Scan for the cell matching the given text and deliver its [x, y] coordinate at center. 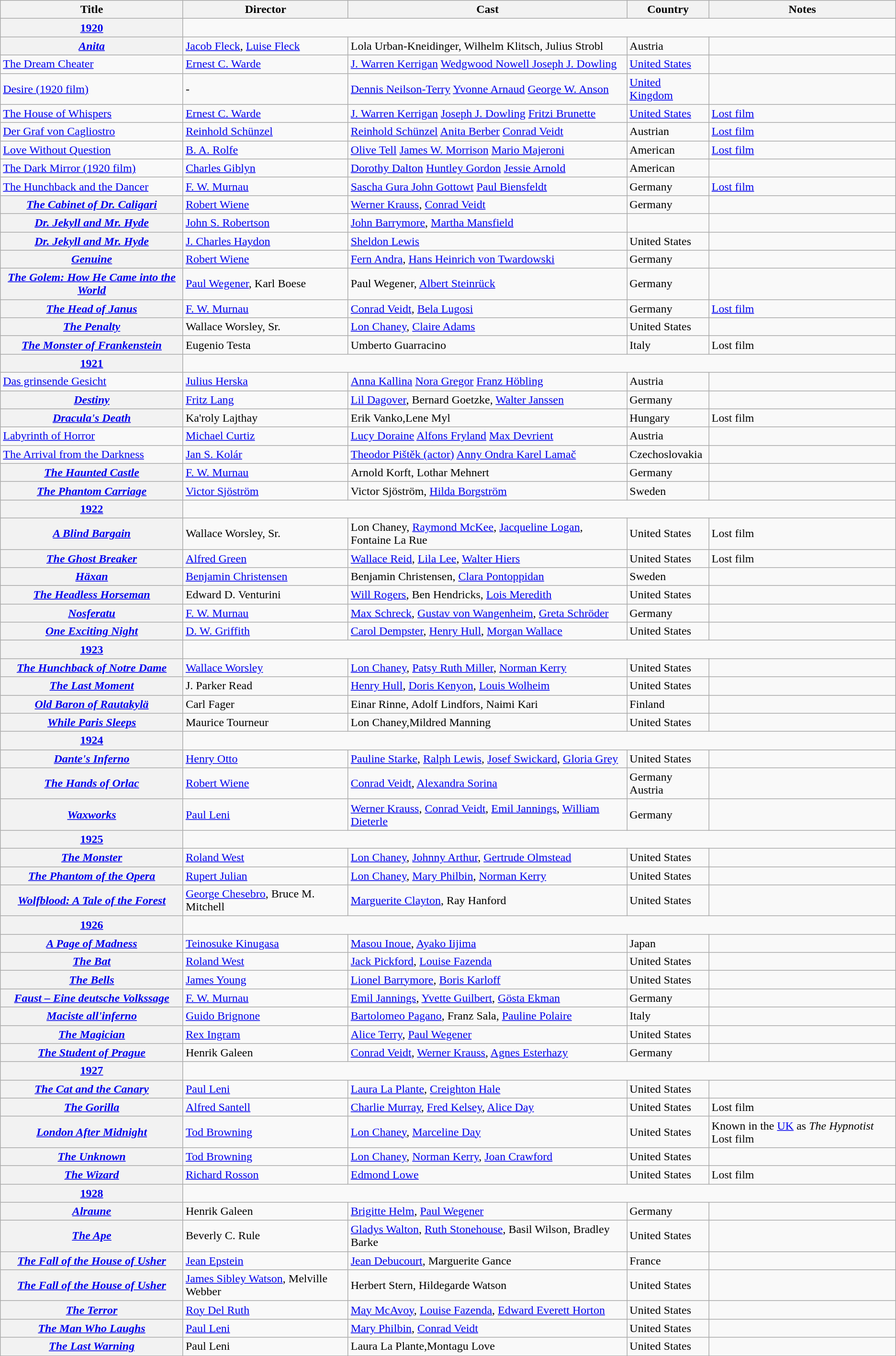
Desire (1920 film) [92, 89]
Dorothy Dalton Huntley Gordon Jessie Arnold [487, 168]
Jack Pickford, Louise Fazenda [487, 962]
Notes [802, 10]
Fritz Lang [265, 400]
Erik Vanko,Lene Myl [487, 418]
The Dark Mirror (1920 film) [92, 168]
Czechoslovakia [668, 454]
Wallace Reid, Lila Lee, Walter Hiers [487, 559]
Das grinsende Gesicht [92, 381]
Ka'roly Lajthay [265, 418]
One Exciting Night [92, 631]
Paul Wegener, Karl Boese [265, 284]
Benjamin Christensen, Clara Pontoppidan [487, 577]
The Unknown [92, 1156]
Alraune [92, 1211]
The Man Who Laughs [92, 1328]
Victor Sjöström [265, 491]
Charlie Murray, Fred Kelsey, Alice Day [487, 1107]
Paul Wegener, Albert Steinrück [487, 284]
Max Schreck, Gustav von Wangenheim, Greta Schröder [487, 613]
The Ape [92, 1236]
Werner Krauss, Conrad Veidt [487, 204]
Dracula's Death [92, 418]
Jean Debucourt, Marguerite Gance [487, 1261]
Lola Urban-Kneidinger, Wilhelm Klitsch, Julius Strobl [487, 46]
Brigitte Helm, Paul Wegener [487, 1211]
B. A. Rolfe [265, 150]
While Paris Sleeps [92, 722]
The Terror [92, 1310]
Dante's Inferno [92, 759]
Alfred Santell [265, 1107]
Edmond Lowe [487, 1175]
James Young [265, 980]
The Hunchback of Notre Dame [92, 668]
Herbert Stern, Hildegarde Watson [487, 1286]
1921 [92, 363]
Lon Chaney, Mary Philbin, Norman Kerry [487, 875]
Known in the UK as The Hypnotist Lost film [802, 1132]
A Blind Bargain [92, 533]
Genuine [92, 259]
Jacob Fleck, Luise Fleck [265, 46]
Conrad Veidt, Bela Lugosi [487, 309]
Umberto Guarracino [487, 345]
Jan S. Kolár [265, 454]
Guido Brignone [265, 1016]
Faust – Eine deutsche Volkssage [92, 998]
Dennis Neilson-Terry Yvonne Arnaud George W. Anson [487, 89]
Lon Chaney,Mildred Manning [487, 722]
Maurice Tourneur [265, 722]
The House of Whispers [92, 113]
Fern Andra, Hans Heinrich von Twardowski [487, 259]
United Kingdom [668, 89]
Eugenio Testa [265, 345]
Sheldon Lewis [487, 241]
Finland [668, 704]
Carl Fager [265, 704]
Lionel Barrymore, Boris Karloff [487, 980]
The Hands of Orlac [92, 783]
James Sibley Watson, Melville Webber [265, 1286]
Gladys Walton, Ruth Stonehouse, Basil Wilson, Bradley Barke [487, 1236]
Masou Inoue, Ayako Iijima [487, 943]
The Last Warning [92, 1346]
Hungary [668, 418]
- [265, 89]
J. Charles Haydon [265, 241]
France [668, 1261]
Alfred Green [265, 559]
John S. Robertson [265, 223]
Beverly C. Rule [265, 1236]
May McAvoy, Louise Fazenda, Edward Everett Horton [487, 1310]
Reinhold Schünzel [265, 132]
Marguerite Clayton, Ray Hanford [487, 901]
The Dream Cheater [92, 64]
Old Baron of Rautakylä [92, 704]
The Monster of Frankenstein [92, 345]
The Cabinet of Dr. Caligari [92, 204]
Pauline Starke, Ralph Lewis, Josef Swickard, Gloria Grey [487, 759]
Anna Kallina Nora Gregor Franz Höbling [487, 381]
1920 [92, 28]
The Bat [92, 962]
Roy Del Ruth [265, 1310]
Lil Dagover, Bernard Goetzke, Walter Janssen [487, 400]
Charles Giblyn [265, 168]
London After Midnight [92, 1132]
Waxworks [92, 815]
Rex Ingram [265, 1034]
Conrad Veidt, Alexandra Sorina [487, 783]
The Bells [92, 980]
Cast [487, 10]
Laura La Plante, Creighton Hale [487, 1089]
1927 [92, 1071]
Destiny [92, 400]
Country [668, 10]
Anita [92, 46]
Reinhold Schünzel Anita Berber Conrad Veidt [487, 132]
Lucy Doraine Alfons Fryland Max Devrient [487, 436]
1924 [92, 740]
Michael Curtiz [265, 436]
Lon Chaney, Raymond McKee, Jacqueline Logan, Fontaine La Rue [487, 533]
D. W. Griffith [265, 631]
Conrad Veidt, Werner Krauss, Agnes Esterhazy [487, 1053]
Mary Philbin, Conrad Veidt [487, 1328]
Henry Hull, Doris Kenyon, Louis Wolheim [487, 686]
Lon Chaney, Patsy Ruth Miller, Norman Kerry [487, 668]
J. Warren Kerrigan Wedgwood Nowell Joseph J. Dowling [487, 64]
Jean Epstein [265, 1261]
The Cat and the Canary [92, 1089]
Henry Otto [265, 759]
Victor Sjöström, Hilda Borgström [487, 491]
The Gorilla [92, 1107]
Lon Chaney, Claire Adams [487, 327]
Häxan [92, 577]
George Chesebro, Bruce M. Mitchell [265, 901]
Lon Chaney, Marceline Day [487, 1132]
1923 [92, 650]
Nosferatu [92, 613]
Laura La Plante,Montagu Love [487, 1346]
Werner Krauss, Conrad Veidt, Emil Jannings, William Dieterle [487, 815]
Lon Chaney, Norman Kerry, Joan Crawford [487, 1156]
Rupert Julian [265, 875]
The Monster [92, 857]
The Golem: How He Came into the World [92, 284]
Wallace Worsley [265, 668]
A Page of Madness [92, 943]
The Student of Prague [92, 1053]
Arnold Korft, Lothar Mehnert [487, 472]
Theodor Pištěk (actor) Anny Ondra Karel Lamač [487, 454]
Richard Rosson [265, 1175]
Japan [668, 943]
Maciste all'inferno [92, 1016]
Carol Dempster, Henry Hull, Morgan Wallace [487, 631]
The Arrival from the Darkness [92, 454]
The Haunted Castle [92, 472]
Austrian [668, 132]
Sascha Gura John Gottowt Paul Biensfeldt [487, 186]
The Last Moment [92, 686]
The Hunchback and the Dancer [92, 186]
The Ghost Breaker [92, 559]
Teinosuke Kinugasa [265, 943]
1922 [92, 509]
Labyrinth of Horror [92, 436]
Lon Chaney, Johnny Arthur, Gertrude Olmstead [487, 857]
The Phantom Carriage [92, 491]
Wolfblood: A Tale of the Forest [92, 901]
1925 [92, 839]
Olive Tell James W. Morrison Mario Majeroni [487, 150]
Einar Rinne, Adolf Lindfors, Naimi Kari [487, 704]
The Wizard [92, 1175]
J. Parker Read [265, 686]
Julius Herska [265, 381]
GermanyAustria [668, 783]
The Head of Janus [92, 309]
The Magician [92, 1034]
The Phantom of the Opera [92, 875]
Bartolomeo Pagano, Franz Sala, Pauline Polaire [487, 1016]
John Barrymore, Martha Mansfield [487, 223]
Edward D. Venturini [265, 595]
1928 [92, 1193]
Director [265, 10]
Benjamin Christensen [265, 577]
Alice Terry, Paul Wegener [487, 1034]
Emil Jannings, Yvette Guilbert, Gösta Ekman [487, 998]
Title [92, 10]
Will Rogers, Ben Hendricks, Lois Meredith [487, 595]
Der Graf von Cagliostro [92, 132]
Love Without Question [92, 150]
1926 [92, 925]
The Penalty [92, 327]
J. Warren Kerrigan Joseph J. Dowling Fritzi Brunette [487, 113]
The Headless Horseman [92, 595]
